Determine the [x, y] coordinate at the center of the cell enclosing the given text.  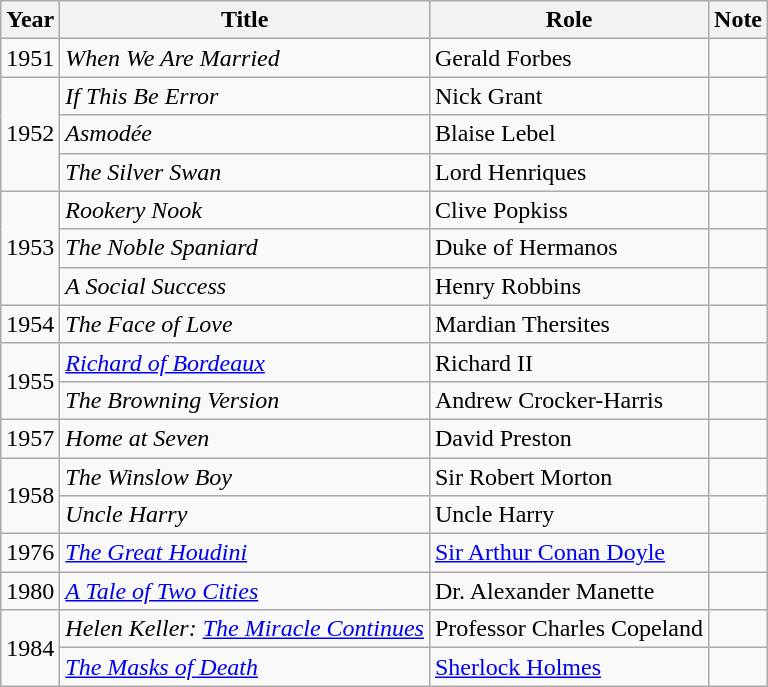
Henry Robbins [568, 286]
Clive Popkiss [568, 210]
The Masks of Death [245, 667]
David Preston [568, 438]
A Social Success [245, 286]
Note [738, 20]
If This Be Error [245, 96]
Helen Keller: The Miracle Continues [245, 629]
Role [568, 20]
1952 [30, 134]
1984 [30, 648]
1951 [30, 58]
Asmodée [245, 134]
The Face of Love [245, 324]
Year [30, 20]
Sir Robert Morton [568, 477]
Richard II [568, 362]
Dr. Alexander Manette [568, 591]
1958 [30, 496]
1976 [30, 553]
Professor Charles Copeland [568, 629]
A Tale of Two Cities [245, 591]
Blaise Lebel [568, 134]
The Noble Spaniard [245, 248]
Andrew Crocker-Harris [568, 400]
1980 [30, 591]
Sir Arthur Conan Doyle [568, 553]
The Great Houdini [245, 553]
Home at Seven [245, 438]
Lord Henriques [568, 172]
Title [245, 20]
Duke of Hermanos [568, 248]
The Winslow Boy [245, 477]
1957 [30, 438]
1953 [30, 248]
Mardian Thersites [568, 324]
The Browning Version [245, 400]
Sherlock Holmes [568, 667]
Rookery Nook [245, 210]
1954 [30, 324]
Gerald Forbes [568, 58]
When We Are Married [245, 58]
1955 [30, 381]
Nick Grant [568, 96]
Richard of Bordeaux [245, 362]
The Silver Swan [245, 172]
